Determine the (x, y) coordinate at the center of the cell enclosing the given text.  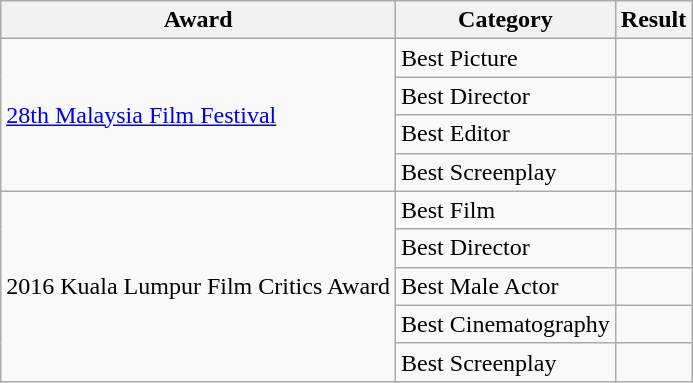
Best Cinematography (506, 324)
28th Malaysia Film Festival (198, 115)
2016 Kuala Lumpur Film Critics Award (198, 286)
Best Editor (506, 134)
Best Film (506, 210)
Best Male Actor (506, 286)
Result (653, 20)
Best Picture (506, 58)
Category (506, 20)
Award (198, 20)
